Scan for the cell matching the given text and deliver its [X, Y] coordinate at center. 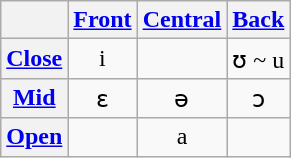
ɔ [258, 98]
Close [34, 59]
ɛ [102, 98]
Open [34, 137]
Front [102, 20]
a [182, 137]
ʊ ~ u [258, 59]
Central [182, 20]
Back [258, 20]
Mid [34, 98]
i [102, 59]
ə [182, 98]
